Identify which cell holds the provided text, then report its (x, y) central coordinate. 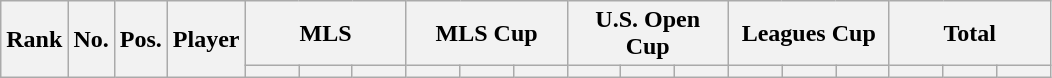
Leagues Cup (808, 34)
U.S. Open Cup (648, 34)
Rank (34, 39)
MLS Cup (486, 34)
Pos. (140, 39)
Total (970, 34)
Player (206, 39)
MLS (326, 34)
No. (91, 39)
